Output the (X, Y) coordinate of the center of the cell containing the given text.  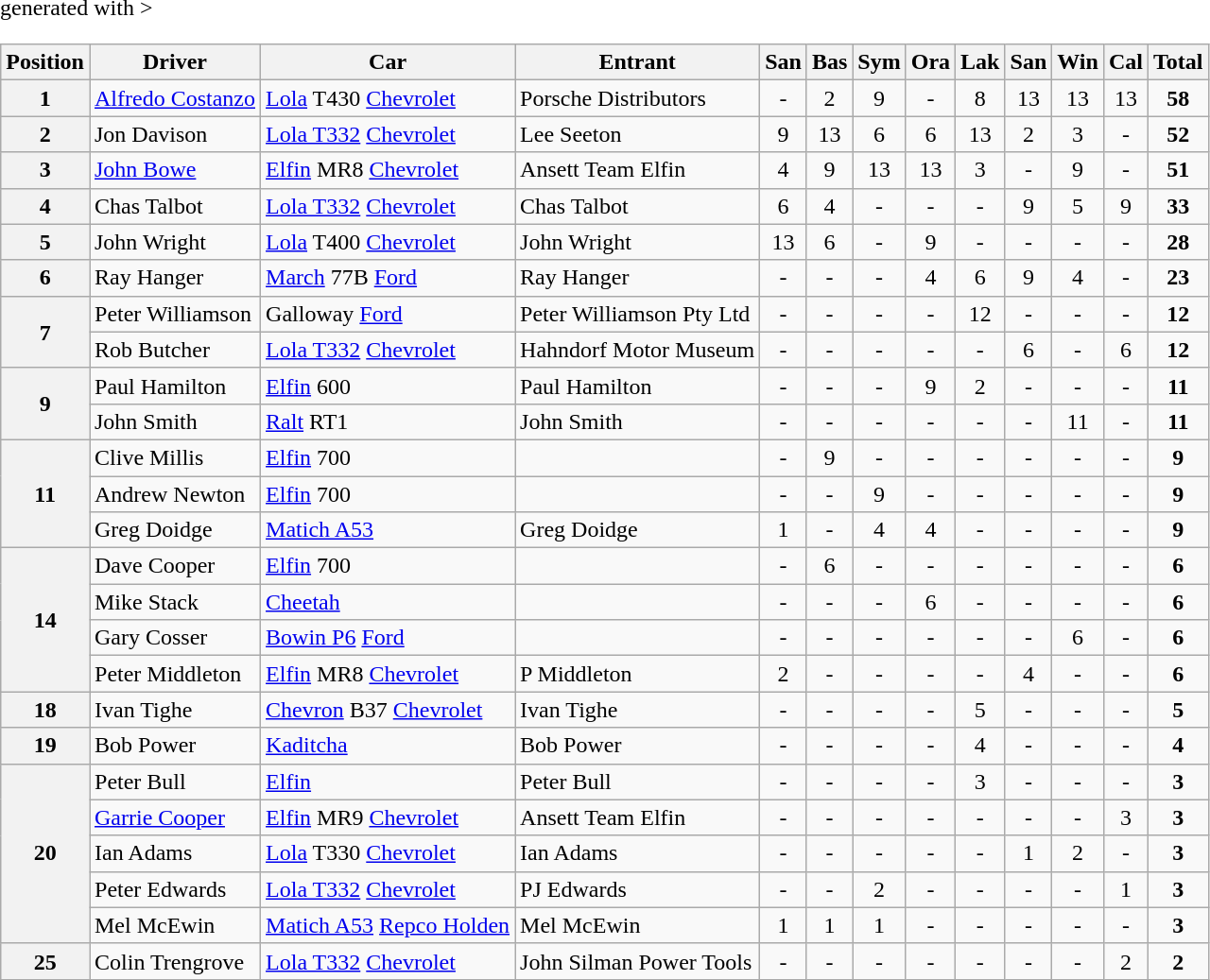
Ralt RT1 (388, 421)
Porsche Distributors (637, 98)
Lee Seeton (637, 134)
58 (1178, 98)
Alfredo Costanzo (174, 98)
Peter Edwards (174, 889)
Car (388, 62)
Elfin 600 (388, 386)
Peter Middleton (174, 674)
52 (1178, 134)
Clive Millis (174, 457)
Galloway Ford (388, 314)
Garrie Cooper (174, 817)
14 (45, 620)
Peter Williamson (174, 314)
18 (45, 710)
Lola T430 Chevrolet (388, 98)
Win (1078, 62)
John Silman Power Tools (637, 961)
Colin Trengrove (174, 961)
23 (1178, 278)
Position (45, 62)
8 (980, 98)
Elfin (388, 782)
Kaditcha (388, 746)
Total (1178, 62)
Andrew Newton (174, 494)
John Bowe (174, 170)
Driver (174, 62)
Lak (980, 62)
Ora (930, 62)
Entrant (637, 62)
Cheetah (388, 602)
Peter Williamson Pty Ltd (637, 314)
Jon Davison (174, 134)
28 (1178, 242)
7 (45, 332)
Matich A53 Repco Holden (388, 925)
Lola T330 Chevrolet (388, 853)
Elfin MR9 Chevrolet (388, 817)
Mike Stack (174, 602)
Matich A53 (388, 530)
25 (45, 961)
Hahndorf Motor Museum (637, 350)
33 (1178, 206)
Bas (829, 62)
Bowin P6 Ford (388, 638)
Dave Cooper (174, 566)
20 (45, 853)
March 77B Ford (388, 278)
19 (45, 746)
Chevron B37 Chevrolet (388, 710)
Gary Cosser (174, 638)
Cal (1125, 62)
Rob Butcher (174, 350)
Sym (879, 62)
51 (1178, 170)
P Middleton (637, 674)
Lola T400 Chevrolet (388, 242)
PJ Edwards (637, 889)
